From the cell containing the given text, extract its center point as [X, Y] coordinate. 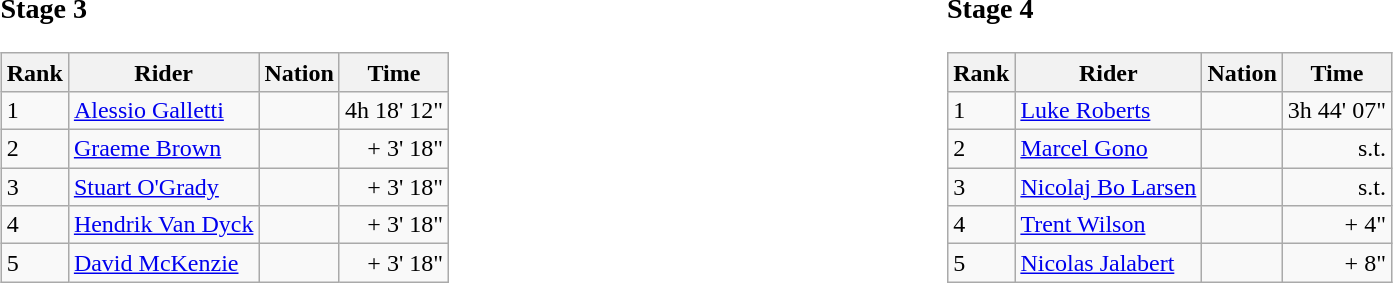
Trent Wilson [1108, 225]
4h 18' 12" [394, 110]
3h 44' 07" [1336, 110]
Alessio Galletti [164, 110]
Hendrik Van Dyck [164, 225]
Marcel Gono [1108, 149]
Luke Roberts [1108, 110]
Graeme Brown [164, 149]
Stuart O'Grady [164, 187]
David McKenzie [164, 263]
Nicolas Jalabert [1108, 263]
+ 8" [1336, 263]
Nicolaj Bo Larsen [1108, 187]
+ 4" [1336, 225]
